Output the [x, y] coordinate of the center of the cell containing the given text.  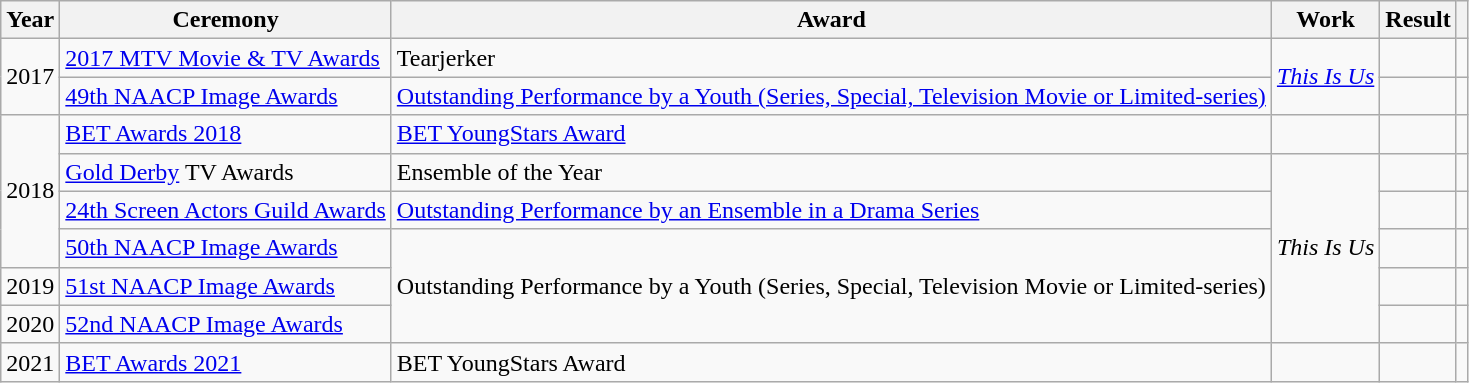
51st NAACP Image Awards [226, 286]
Gold Derby TV Awards [226, 172]
BET Awards 2021 [226, 362]
2018 [30, 191]
Outstanding Performance by an Ensemble in a Drama Series [831, 210]
Result [1418, 20]
24th Screen Actors Guild Awards [226, 210]
Ceremony [226, 20]
2019 [30, 286]
50th NAACP Image Awards [226, 248]
2021 [30, 362]
2020 [30, 324]
Tearjerker [831, 58]
52nd NAACP Image Awards [226, 324]
2017 MTV Movie & TV Awards [226, 58]
Year [30, 20]
49th NAACP Image Awards [226, 96]
Work [1325, 20]
Ensemble of the Year [831, 172]
Award [831, 20]
2017 [30, 77]
BET Awards 2018 [226, 134]
